Determine the (X, Y) coordinate at the center of the cell enclosing the given text.  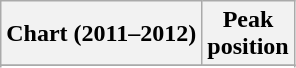
Peakposition (248, 34)
Chart (2011–2012) (102, 34)
